Return [X, Y] of the center of cell containing provided text 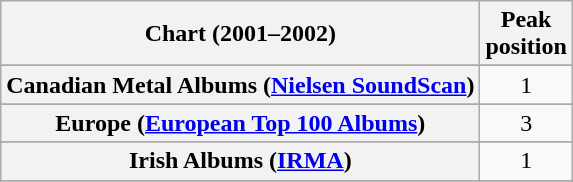
Europe (European Top 100 Albums) [240, 123]
Chart (2001–2002) [240, 34]
Irish Albums (IRMA) [240, 161]
Canadian Metal Albums (Nielsen SoundScan) [240, 85]
Peakposition [526, 34]
3 [526, 123]
